Return [X, Y] of the center of cell containing provided text 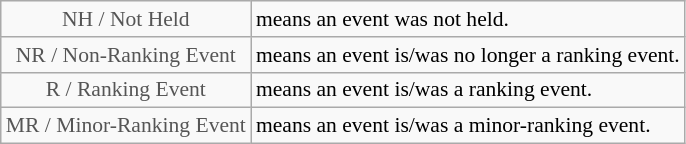
NR / Non-Ranking Event [126, 55]
MR / Minor-Ranking Event [126, 126]
means an event is/was a ranking event. [468, 90]
means an event is/was a minor-ranking event. [468, 126]
means an event is/was no longer a ranking event. [468, 55]
means an event was not held. [468, 19]
R / Ranking Event [126, 90]
NH / Not Held [126, 19]
